Detect which cell encompasses the target text, then output its (X, Y) center coordinate. 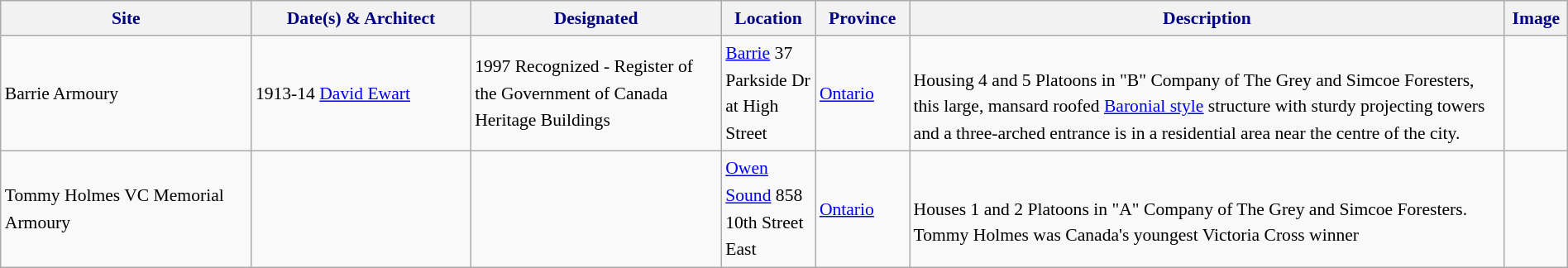
Barrie Armoury (126, 94)
Site (126, 18)
Owen Sound 858 10th Street East (768, 209)
1913-14 David Ewart (361, 94)
Tommy Holmes VC Memorial Armoury (126, 209)
Province (863, 18)
Houses 1 and 2 Platoons in "A" Company of The Grey and Simcoe Foresters. Tommy Holmes was Canada's youngest Victoria Cross winner (1207, 209)
Image (1536, 18)
Description (1207, 18)
Designated (595, 18)
Date(s) & Architect (361, 18)
Barrie 37 Parkside Dr at High Street (768, 94)
Location (768, 18)
1997 Recognized - Register of the Government of Canada Heritage Buildings (595, 94)
